Capture the cell that displays the provided text and extract its [X, Y] central coordinate. 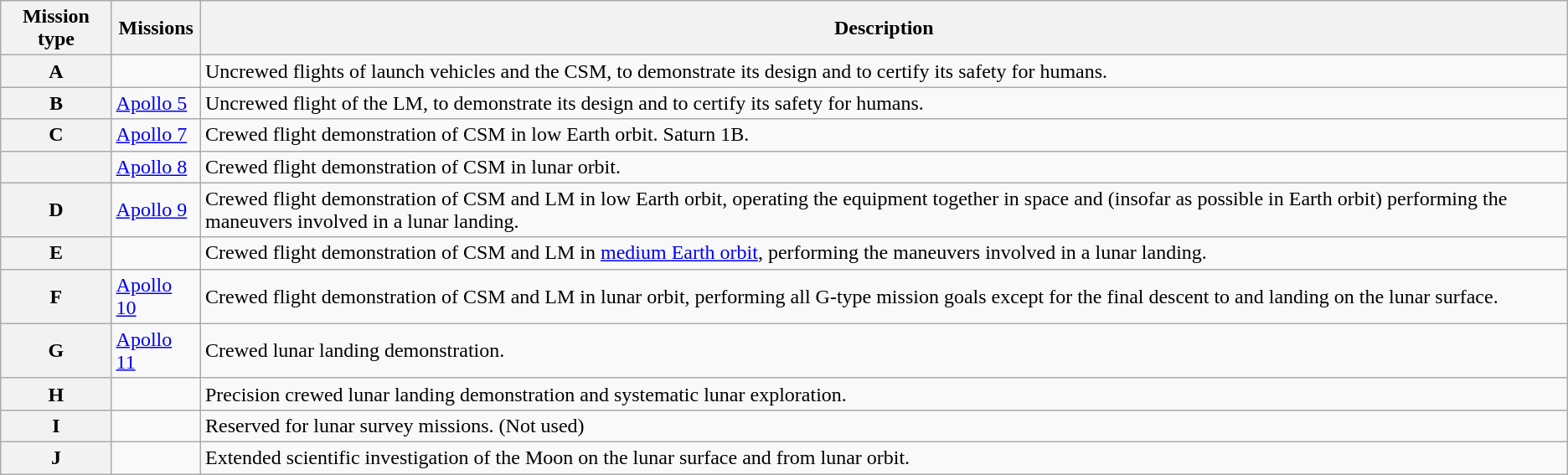
Crewed flight demonstration of CSM in lunar orbit. [884, 167]
Missions [156, 28]
D [56, 209]
Crewed lunar landing demonstration. [884, 350]
Apollo 11 [156, 350]
Crewed flight demonstration of CSM in low Earth orbit. Saturn 1B. [884, 135]
C [56, 135]
G [56, 350]
Description [884, 28]
Apollo 7 [156, 135]
Apollo 5 [156, 103]
E [56, 253]
Extended scientific investigation of the Moon on the lunar surface and from lunar orbit. [884, 457]
F [56, 297]
Apollo 9 [156, 209]
Apollo 10 [156, 297]
Reserved for lunar survey missions. (Not used) [884, 426]
Crewed flight demonstration of CSM and LM in medium Earth orbit, performing the maneuvers involved in a lunar landing. [884, 253]
Precision crewed lunar landing demonstration and systematic lunar exploration. [884, 394]
Mission type [56, 28]
B [56, 103]
A [56, 71]
Uncrewed flights of launch vehicles and the CSM, to demonstrate its design and to certify its safety for humans. [884, 71]
H [56, 394]
Uncrewed flight of the LM, to demonstrate its design and to certify its safety for humans. [884, 103]
I [56, 426]
J [56, 457]
Apollo 8 [156, 167]
